Detect which cell encompasses the target text, then output its [X, Y] center coordinate. 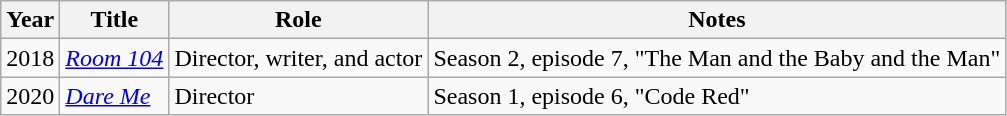
Director, writer, and actor [298, 58]
Title [114, 20]
Role [298, 20]
Year [30, 20]
Season 1, episode 6, "Code Red" [717, 96]
Season 2, episode 7, "The Man and the Baby and the Man" [717, 58]
Dare Me [114, 96]
Director [298, 96]
2018 [30, 58]
Notes [717, 20]
2020 [30, 96]
Room 104 [114, 58]
